Identify which cell holds the provided text, then report its (X, Y) central coordinate. 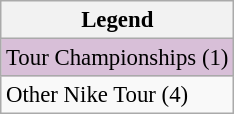
Tour Championships (1) (118, 58)
Legend (118, 20)
Other Nike Tour (4) (118, 95)
